From the cell containing the given text, extract its center point as (x, y) coordinate. 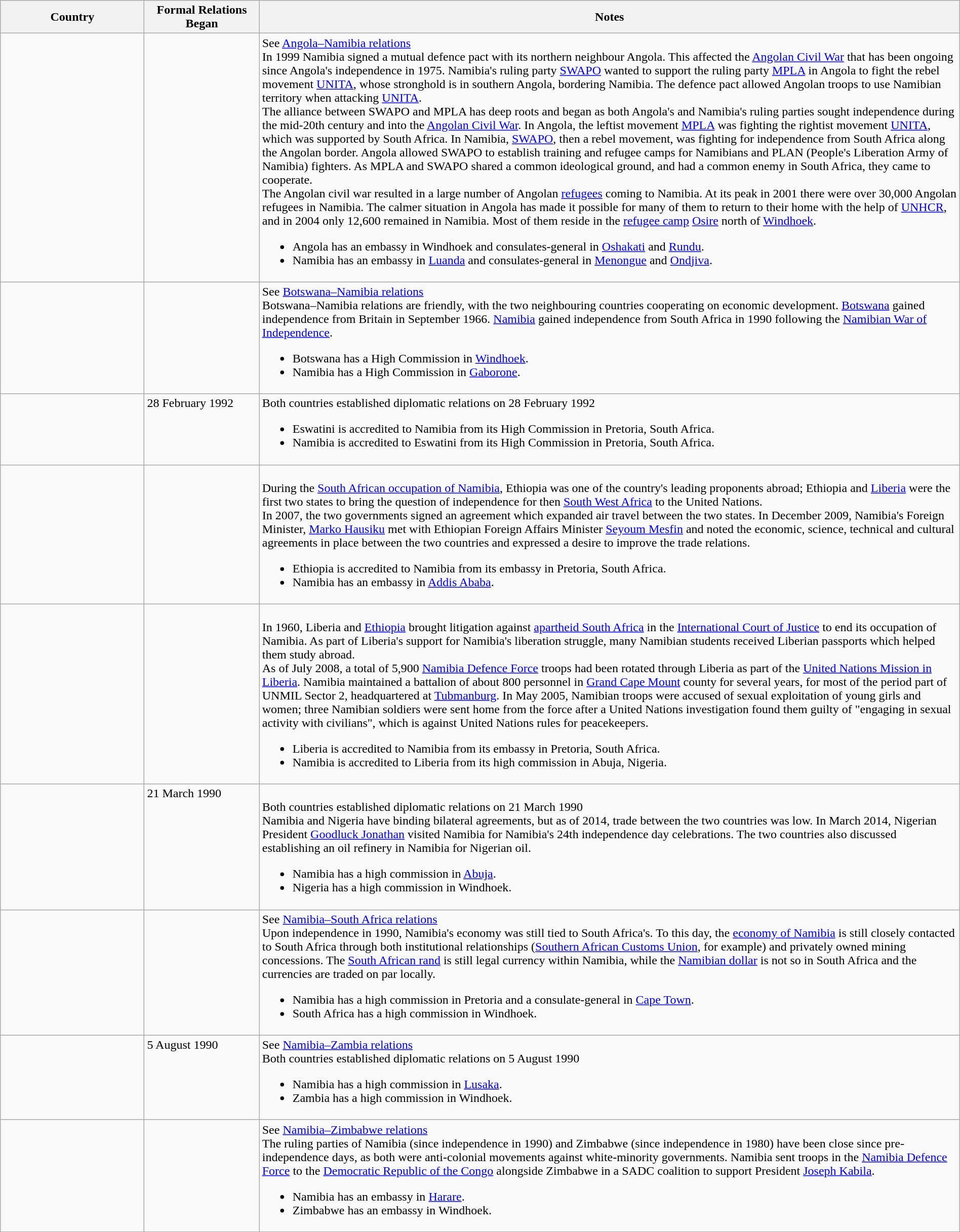
Country (72, 17)
Notes (610, 17)
5 August 1990 (202, 1077)
Formal Relations Began (202, 17)
21 March 1990 (202, 847)
28 February 1992 (202, 429)
